Detect which cell encompasses the target text, then output its [X, Y] center coordinate. 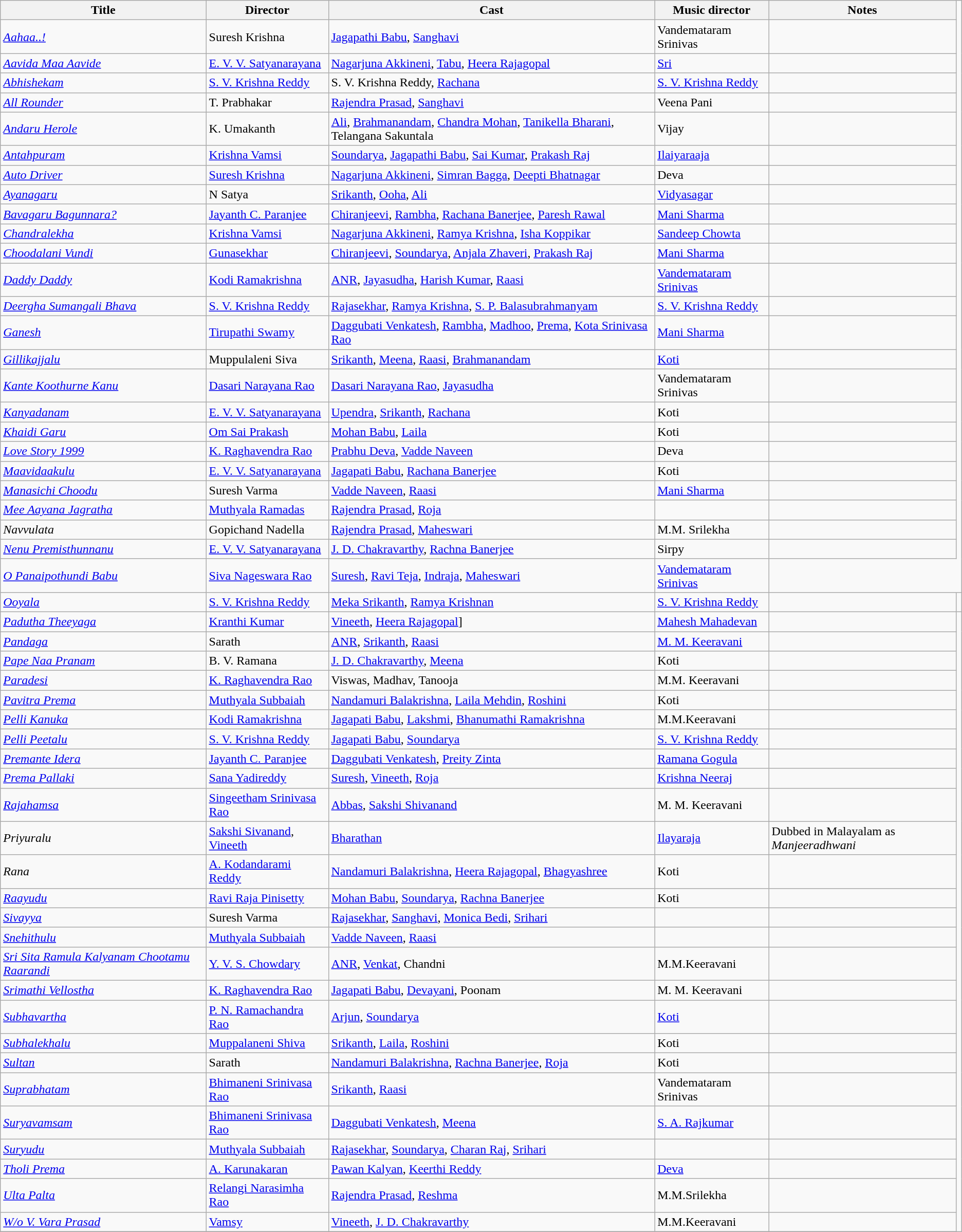
A. Kodandarami Reddy [267, 872]
Chiranjeevi, Rambha, Rachana Banerjee, Paresh Rawal [491, 214]
All Rounder [103, 102]
Upendra, Srikanth, Rachana [491, 412]
Manasichi Choodu [103, 490]
Abbas, Sakshi Shivanand [491, 805]
Aavida Maa Aavide [103, 63]
Singeetham Srinivasa Rao [267, 805]
Muppulaleni Siva [267, 359]
Daggubati Venkatesh, Rambha, Madhoo, Prema, Kota Srinivasa Rao [491, 333]
Ravi Raja Pinisetty [267, 898]
Jagapati Babu, Devayani, Poonam [491, 990]
Sakshi Sivanand, Vineeth [267, 838]
P. N. Ramachandra Rao [267, 1017]
Meka Srikanth, Ramya Krishnan [491, 602]
Prabhu Deva, Vadde Naveen [491, 451]
Ooyala [103, 602]
Auto Driver [103, 175]
Priyuralu [103, 838]
Vidyasagar [712, 194]
Sandeep Chowta [712, 233]
W/o V. Vara Prasad [103, 1222]
Suryudu [103, 1149]
Ayanagaru [103, 194]
Ilaiyaraaja [712, 155]
T. Prabhakar [267, 102]
Aahaa..! [103, 37]
Notes [862, 10]
Y. V. S. Chowdary [267, 963]
Antahpuram [103, 155]
Mahesh Mahadevan [712, 621]
Ali, Brahmanandam, Chandra Mohan, Tanikella Bharani, Telangana Sakuntala [491, 128]
Music director [712, 10]
Premante Idera [103, 759]
Ramana Gogula [712, 759]
Pawan Kalyan, Keerthi Reddy [491, 1169]
Dubbed in Malayalam as Manjeeradhwani [862, 838]
ANR, Jayasudha, Harish Kumar, Raasi [491, 280]
Muthyala Ramadas [267, 510]
Nagarjuna Akkineni, Simran Bagga, Deepti Bhatnagar [491, 175]
Rajahamsa [103, 805]
Sana Yadireddy [267, 778]
Srimathi Vellostha [103, 990]
Bavagaru Bagunnara? [103, 214]
Chiranjeevi, Soundarya, Anjala Zhaveri, Prakash Raj [491, 253]
Muppalaneni Shiva [267, 1043]
Nagarjuna Akkineni, Ramya Krishna, Isha Koppikar [491, 233]
Jagapathi Babu, Sanghavi [491, 37]
Gunasekhar [267, 253]
Daddy Daddy [103, 280]
Tholi Prema [103, 1169]
B. V. Ramana [267, 661]
Subhavartha [103, 1017]
Vineeth, Heera Rajagopal] [491, 621]
Vamsy [267, 1222]
Nagarjuna Akkineni, Tabu, Heera Rajagopal [491, 63]
Abhishekam [103, 83]
Rajendra Prasad, Reshma [491, 1196]
Maavidaakulu [103, 471]
Gillikajjalu [103, 359]
Suprabhatam [103, 1090]
Srikanth, Meena, Raasi, Brahmanandam [491, 359]
M.M.Srilekha [712, 1196]
Director [267, 10]
Mohan Babu, Laila [491, 432]
Suresh, Ravi Teja, Indraja, Maheswari [491, 576]
Paradesi [103, 681]
Viswas, Madhav, Tanooja [491, 681]
Kante Koothurne Kanu [103, 385]
Sirpy [712, 549]
N Satya [267, 194]
Prema Pallaki [103, 778]
Sivayya [103, 917]
Mee Aayana Jagratha [103, 510]
Navvulata [103, 529]
Rana [103, 872]
Rajendra Prasad, Roja [491, 510]
ANR, Srikanth, Raasi [491, 641]
Kanyadanam [103, 412]
Dasari Narayana Rao [267, 385]
Daggubati Venkatesh, Preity Zinta [491, 759]
Bharathan [491, 838]
Andaru Herole [103, 128]
Rajendra Prasad, Sanghavi [491, 102]
Subhalekhalu [103, 1043]
A. Karunakaran [267, 1169]
Jagapati Babu, Lakshmi, Bhanumathi Ramakrishna [491, 720]
Sri Sita Ramula Kalyanam Chootamu Raarandi [103, 963]
Rajendra Prasad, Maheswari [491, 529]
Khaidi Garu [103, 432]
Srikanth, Laila, Roshini [491, 1043]
Kranthi Kumar [267, 621]
Vijay [712, 128]
Tirupathi Swamy [267, 333]
Chandralekha [103, 233]
M.M. Srilekha [712, 529]
Rajasekhar, Sanghavi, Monica Bedi, Srihari [491, 917]
Suresh, Vineeth, Roja [491, 778]
Srikanth, Ooha, Ali [491, 194]
Rajasekhar, Soundarya, Charan Raj, Srihari [491, 1149]
Pandaga [103, 641]
Rajasekhar, Ramya Krishna, S. P. Balasubrahmanyam [491, 306]
Srikanth, Raasi [491, 1090]
Veena Pani [712, 102]
Ulta Palta [103, 1196]
Nandamuri Balakrishna, Heera Rajagopal, Bhagyashree [491, 872]
Siva Nageswara Rao [267, 576]
Jagapati Babu, Soundarya [491, 739]
Love Story 1999 [103, 451]
Jagapati Babu, Rachana Banerjee [491, 471]
Sri [712, 63]
Krishna Neeraj [712, 778]
Om Sai Prakash [267, 432]
ANR, Venkat, Chandni [491, 963]
Pelli Kanuka [103, 720]
Pape Naa Pranam [103, 661]
Relangi Narasimha Rao [267, 1196]
J. D. Chakravarthy, Rachna Banerjee [491, 549]
Snehithulu [103, 937]
Gopichand Nadella [267, 529]
Pavitra Prema [103, 700]
Suryavamsam [103, 1123]
Nenu Premisthunnanu [103, 549]
Deergha Sumangali Bhava [103, 306]
Raayudu [103, 898]
S. A. Rajkumar [712, 1123]
O Panaipothundi Babu [103, 576]
Vineeth, J. D. Chakravarthy [491, 1222]
Mohan Babu, Soundarya, Rachna Banerjee [491, 898]
Ilayaraja [712, 838]
S. V. Krishna Reddy, Rachana [491, 83]
Cast [491, 10]
K. Umakanth [267, 128]
Dasari Narayana Rao, Jayasudha [491, 385]
Choodalani Vundi [103, 253]
Title [103, 10]
Nandamuri Balakrishna, Laila Mehdin, Roshini [491, 700]
Soundarya, Jagapathi Babu, Sai Kumar, Prakash Raj [491, 155]
Arjun, Soundarya [491, 1017]
Padutha Theeyaga [103, 621]
Nandamuri Balakrishna, Rachna Banerjee, Roja [491, 1063]
Pelli Peetalu [103, 739]
J. D. Chakravarthy, Meena [491, 661]
M.M. Keeravani [712, 681]
Ganesh [103, 333]
Sultan [103, 1063]
Daggubati Venkatesh, Meena [491, 1123]
